Detect which cell encompasses the target text, then output its (X, Y) center coordinate. 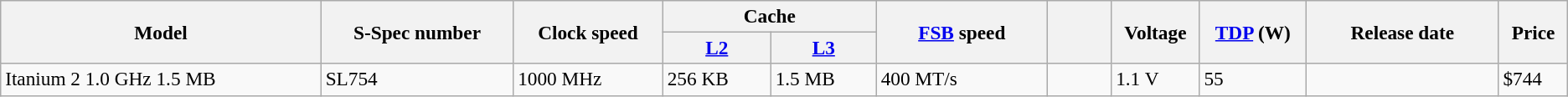
Model (161, 32)
S-Spec number (417, 32)
Voltage (1156, 32)
TDP (W) (1253, 32)
55 (1253, 79)
Cache (769, 16)
1000 MHz (588, 79)
$744 (1533, 79)
1.5 MB (823, 79)
Clock speed (588, 32)
SL754 (417, 79)
Itanium 2 1.0 GHz 1.5 MB (161, 79)
Release date (1403, 32)
L2 (717, 48)
Price (1533, 32)
1.1 V (1156, 79)
L3 (823, 48)
400 MT/s (962, 79)
256 KB (717, 79)
FSB speed (962, 32)
